Extract the (X, Y) coordinate from the center of the cell holding the provided text.  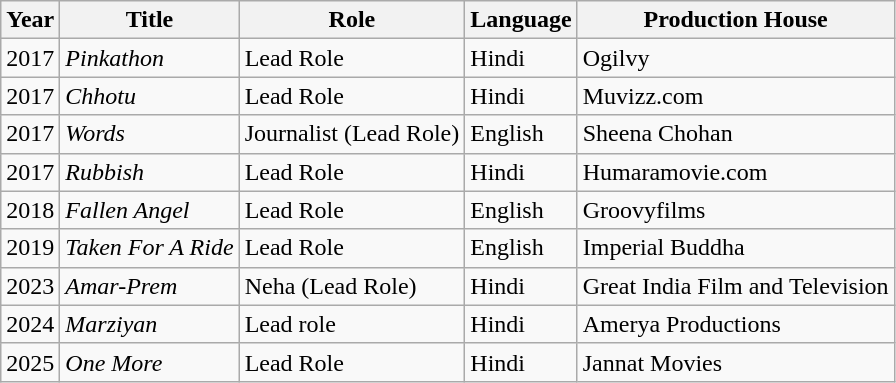
2024 (30, 324)
Great India Film and Television (736, 286)
Journalist (Lead Role) (352, 134)
Lead role (352, 324)
Sheena Chohan (736, 134)
Rubbish (150, 172)
Taken For A Ride (150, 248)
Muvizz.com (736, 96)
Chhotu (150, 96)
2018 (30, 210)
One More (150, 362)
Ogilvy (736, 58)
Groovyfilms (736, 210)
Humaramovie.com (736, 172)
Amar-Prem (150, 286)
Jannat Movies (736, 362)
Imperial Buddha (736, 248)
2025 (30, 362)
Fallen Angel (150, 210)
2019 (30, 248)
Year (30, 20)
Language (521, 20)
Neha (Lead Role) (352, 286)
Title (150, 20)
Marziyan (150, 324)
Words (150, 134)
Pinkathon (150, 58)
2023 (30, 286)
Role (352, 20)
Production House (736, 20)
Amerya Productions (736, 324)
